Detect which cell encompasses the target text, then output its (X, Y) center coordinate. 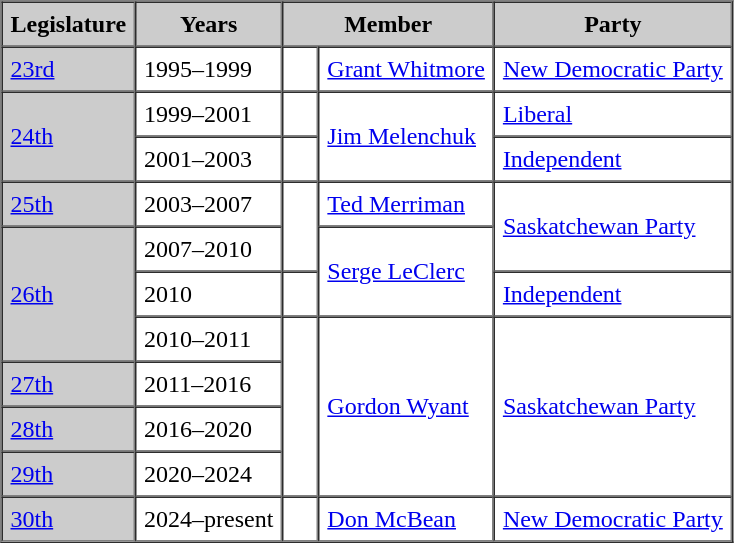
2016–2020 (208, 428)
25th (69, 204)
1999–2001 (208, 114)
Serge LeClerc (406, 271)
Grant Whitmore (406, 68)
2007–2010 (208, 248)
26th (69, 294)
29th (69, 474)
30th (69, 518)
28th (69, 428)
1995–1999 (208, 68)
2010–2011 (208, 338)
Liberal (613, 114)
Don McBean (406, 518)
2011–2016 (208, 384)
24th (69, 137)
23rd (69, 68)
Years (208, 24)
2010 (208, 294)
Ted Merriman (406, 204)
Gordon Wyant (406, 406)
2003–2007 (208, 204)
Jim Melenchuk (406, 137)
27th (69, 384)
2024–present (208, 518)
Member (388, 24)
2020–2024 (208, 474)
Party (613, 24)
Legislature (69, 24)
2001–2003 (208, 158)
